Provide the (X, Y) coordinate of the cell's center where the given text is located.  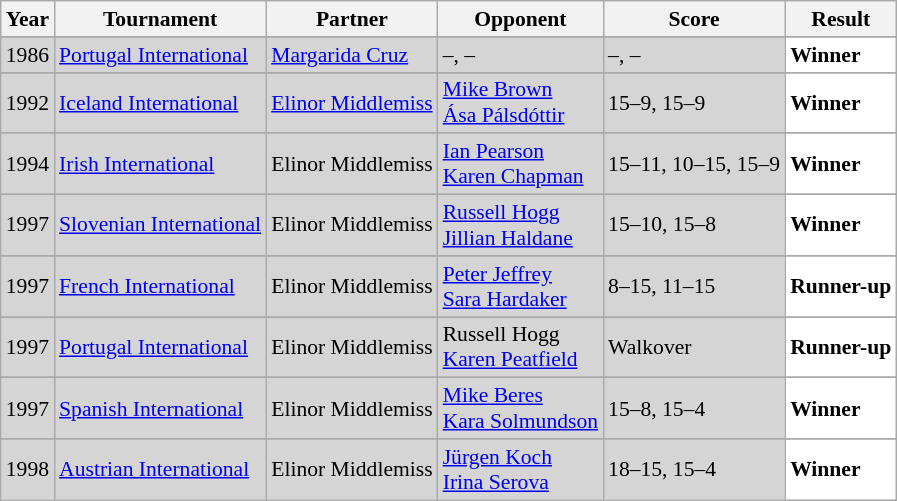
1992 (28, 102)
Austrian International (160, 470)
Result (840, 19)
Mike Beres Kara Solmundson (520, 408)
Mike Brown Ása Pálsdóttir (520, 102)
French International (160, 286)
Iceland International (160, 102)
Spanish International (160, 408)
Year (28, 19)
Tournament (160, 19)
15–10, 15–8 (694, 226)
Slovenian International (160, 226)
Walkover (694, 348)
Russell Hogg Jillian Haldane (520, 226)
Partner (352, 19)
15–9, 15–9 (694, 102)
1994 (28, 164)
8–15, 11–15 (694, 286)
Jürgen Koch Irina Serova (520, 470)
Ian Pearson Karen Chapman (520, 164)
1986 (28, 55)
15–11, 10–15, 15–9 (694, 164)
1998 (28, 470)
Russell Hogg Karen Peatfield (520, 348)
Opponent (520, 19)
Margarida Cruz (352, 55)
18–15, 15–4 (694, 470)
Irish International (160, 164)
Peter Jeffrey Sara Hardaker (520, 286)
Score (694, 19)
15–8, 15–4 (694, 408)
